Locate the cell with the specified text and output its (X, Y) center coordinate. 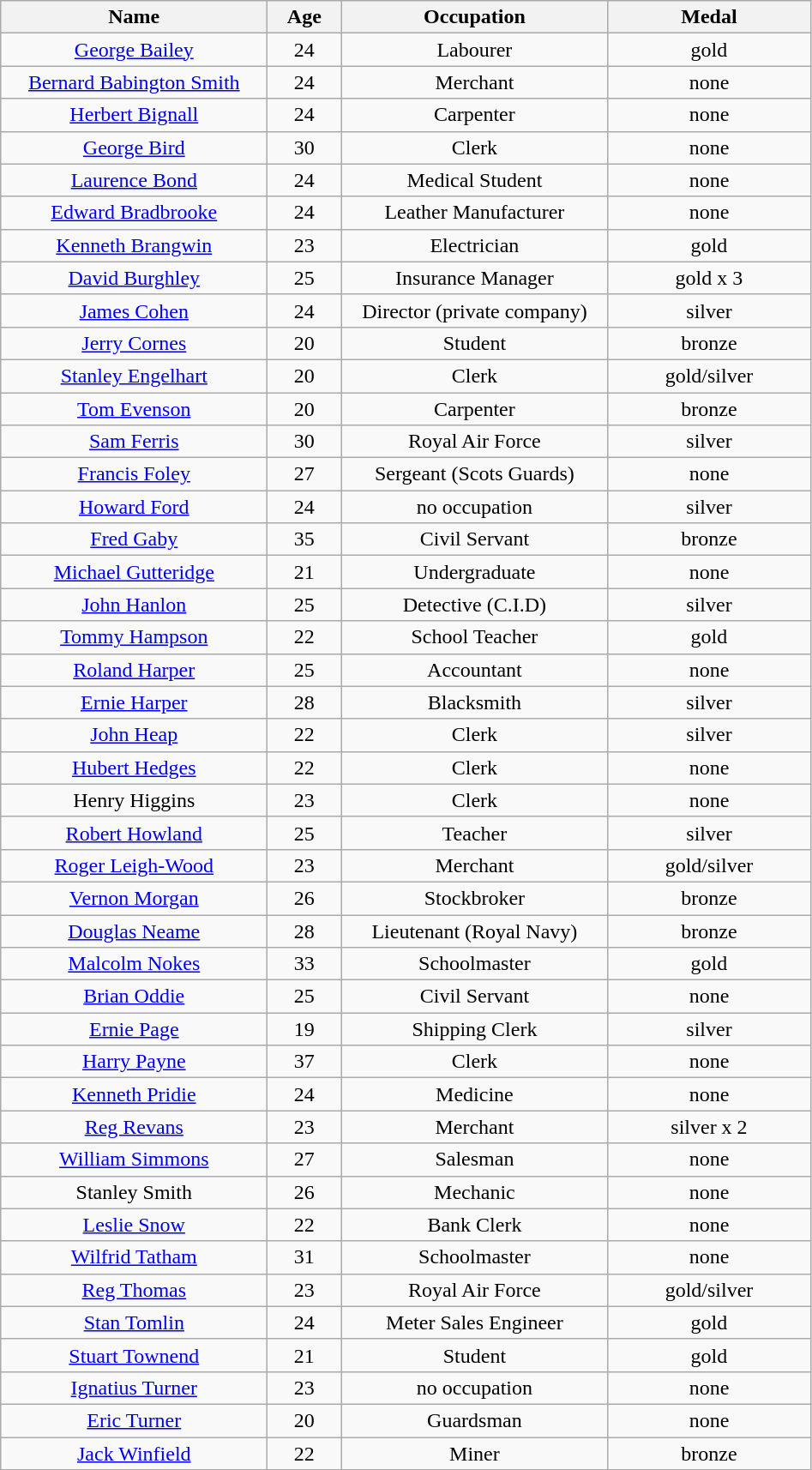
Stanley Engelhart (134, 376)
31 (304, 1257)
Hubert Hedges (134, 768)
19 (304, 1029)
Leather Manufacturer (475, 213)
silver x 2 (709, 1127)
Accountant (475, 670)
George Bailey (134, 50)
William Simmons (134, 1160)
Howard Ford (134, 507)
Jerry Cornes (134, 343)
Undergraduate (475, 572)
Medal (709, 17)
33 (304, 964)
Malcolm Nokes (134, 964)
Mechanic (475, 1192)
Shipping Clerk (475, 1029)
Roger Leigh-Wood (134, 865)
Occupation (475, 17)
Herbert Bignall (134, 115)
Ernie Page (134, 1029)
Harry Payne (134, 1062)
Meter Sales Engineer (475, 1322)
Stanley Smith (134, 1192)
37 (304, 1062)
Kenneth Pridie (134, 1094)
35 (304, 539)
Leslie Snow (134, 1225)
Michael Gutteridge (134, 572)
Fred Gaby (134, 539)
Bernard Babington Smith (134, 82)
Stuart Townend (134, 1355)
Blacksmith (475, 702)
Jack Winfield (134, 1454)
John Heap (134, 735)
gold x 3 (709, 278)
Medicine (475, 1094)
Ernie Harper (134, 702)
Robert Howland (134, 833)
Edward Bradbrooke (134, 213)
Douglas Neame (134, 931)
Teacher (475, 833)
Guardsman (475, 1420)
Sergeant (Scots Guards) (475, 474)
James Cohen (134, 310)
Labourer (475, 50)
John Hanlon (134, 605)
Name (134, 17)
George Bird (134, 148)
Age (304, 17)
Henry Higgins (134, 800)
Wilfrid Tatham (134, 1257)
Salesman (475, 1160)
Reg Revans (134, 1127)
Stockbroker (475, 898)
Medical Student (475, 180)
School Teacher (475, 637)
Kenneth Brangwin (134, 245)
David Burghley (134, 278)
Lieutenant (Royal Navy) (475, 931)
Reg Thomas (134, 1290)
Tommy Hampson (134, 637)
Electrician (475, 245)
Sam Ferris (134, 442)
Vernon Morgan (134, 898)
Insurance Manager (475, 278)
Tom Evenson (134, 409)
Eric Turner (134, 1420)
Miner (475, 1454)
Stan Tomlin (134, 1322)
Detective (C.I.D) (475, 605)
Francis Foley (134, 474)
Laurence Bond (134, 180)
Ignatius Turner (134, 1388)
Roland Harper (134, 670)
Director (private company) (475, 310)
Brian Oddie (134, 997)
Bank Clerk (475, 1225)
